Output the (x, y) coordinate of the center of the cell containing the given text.  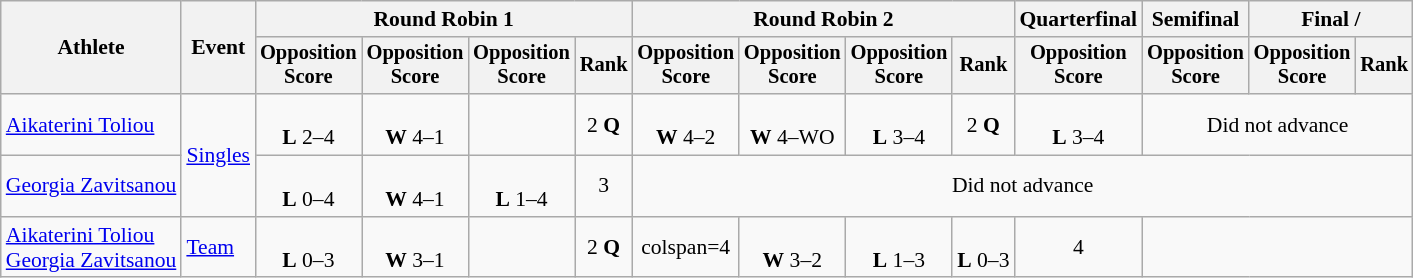
Aikaterini Toliou (92, 124)
Team (218, 248)
Semifinal (1196, 19)
L 1–4 (522, 186)
W 4–2 (686, 124)
Georgia Zavitsanou (92, 186)
Event (218, 48)
Round Robin 2 (823, 19)
W 3–2 (792, 248)
L 1–3 (900, 248)
Round Robin 1 (444, 19)
Aikaterini ToliouGeorgia Zavitsanou (92, 248)
colspan=4 (686, 248)
W 4–WO (792, 124)
L 0–4 (308, 186)
Quarterfinal (1079, 19)
3 (604, 186)
4 (1079, 248)
L 2–4 (308, 124)
Athlete (92, 48)
W 3–1 (416, 248)
Singles (218, 155)
Final / (1331, 19)
